Output the (x, y) coordinate of the center of the cell containing the given text.  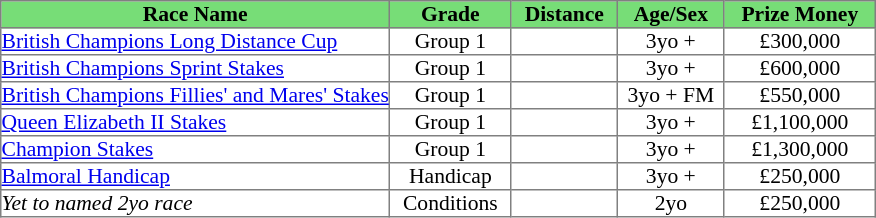
British Champions Long Distance Cup (196, 42)
British Champions Sprint Stakes (196, 68)
£550,000 (800, 96)
Balmoral Handicap (196, 176)
Conditions (451, 204)
Yet to named 2yo race (196, 204)
Queen Elizabeth II Stakes (196, 122)
Age/Sex (671, 14)
£1,300,000 (800, 150)
Prize Money (800, 14)
£600,000 (800, 68)
Grade (451, 14)
2yo (671, 204)
British Champions Fillies' and Mares' Stakes (196, 96)
£300,000 (800, 42)
£1,100,000 (800, 122)
Champion Stakes (196, 150)
Race Name (196, 14)
3yo + FM (671, 96)
Handicap (451, 176)
Distance (564, 14)
